Provide the [X, Y] coordinate of the cell's center where the given text is located.  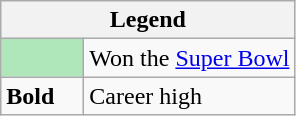
Won the Super Bowl [190, 58]
Legend [148, 20]
Bold [42, 96]
Career high [190, 96]
